Find where the given text appears and provide that cell's center as (x, y) coordinate. 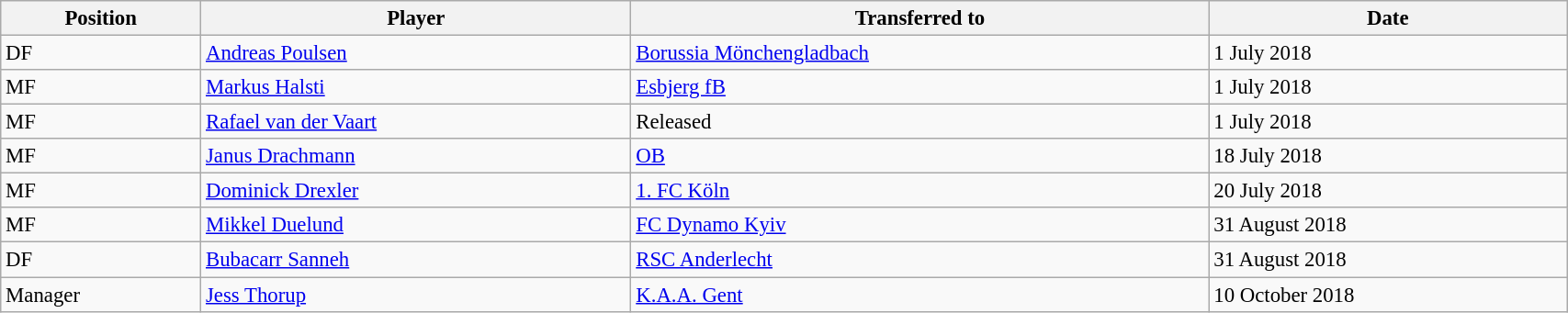
Manager (101, 295)
1. FC Köln (920, 191)
Markus Halsti (416, 87)
18 July 2018 (1388, 156)
Position (101, 18)
RSC Anderlecht (920, 260)
Rafael van der Vaart (416, 122)
Player (416, 18)
Jess Thorup (416, 295)
Date (1388, 18)
Dominick Drexler (416, 191)
K.A.A. Gent (920, 295)
FC Dynamo Kyiv (920, 225)
Borussia Mönchengladbach (920, 53)
Transferred to (920, 18)
Esbjerg fB (920, 87)
Janus Drachmann (416, 156)
Released (920, 122)
Mikkel Duelund (416, 225)
Bubacarr Sanneh (416, 260)
OB (920, 156)
20 July 2018 (1388, 191)
Andreas Poulsen (416, 53)
10 October 2018 (1388, 295)
